Provide the [x, y] coordinate of the cell's center where the given text is located.  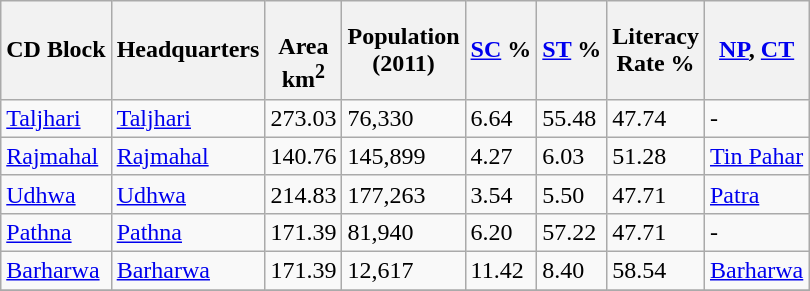
76,330 [404, 118]
145,899 [404, 156]
273.03 [304, 118]
47.74 [656, 118]
Tin Pahar [756, 156]
6.20 [501, 232]
57.22 [572, 232]
11.42 [501, 271]
55.48 [572, 118]
8.40 [572, 271]
Patra [756, 194]
51.28 [656, 156]
Population(2011) [404, 50]
Headquarters [188, 50]
214.83 [304, 194]
6.64 [501, 118]
CD Block [56, 50]
ST % [572, 50]
12,617 [404, 271]
81,940 [404, 232]
4.27 [501, 156]
3.54 [501, 194]
SC % [501, 50]
Literacy Rate % [656, 50]
140.76 [304, 156]
177,263 [404, 194]
5.50 [572, 194]
NP, CT [756, 50]
6.03 [572, 156]
Areakm2 [304, 50]
58.54 [656, 271]
